Output the (x, y) coordinate of the center of the cell containing the given text.  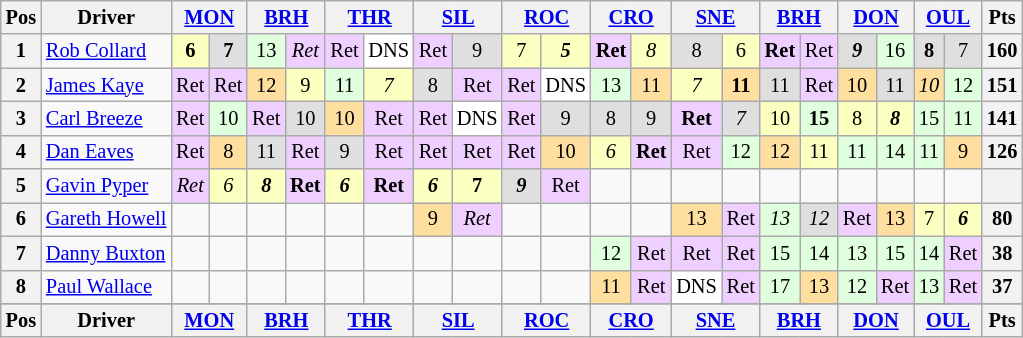
Dan Eaves (106, 152)
2 (21, 85)
37 (1002, 287)
Rob Collard (106, 51)
160 (1002, 51)
4 (21, 152)
Danny Buxton (106, 253)
James Kaye (106, 85)
Carl Breeze (106, 118)
Paul Wallace (106, 287)
17 (780, 287)
151 (1002, 85)
141 (1002, 118)
1 (21, 51)
126 (1002, 152)
Gareth Howell (106, 219)
Gavin Pyper (106, 186)
16 (895, 51)
3 (21, 118)
38 (1002, 253)
80 (1002, 219)
